Search for the cell housing the specified text and yield its [X, Y] center coordinate. 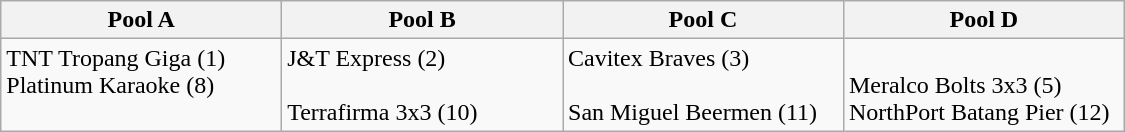
Pool C [702, 20]
Pool B [422, 20]
Meralco Bolts 3x3 (5) NorthPort Batang Pier (12) [984, 85]
Pool A [142, 20]
Cavitex Braves (3) San Miguel Beermen (11) [702, 85]
TNT Tropang Giga (1) Platinum Karaoke (8) [142, 85]
J&T Express (2) Terrafirma 3x3 (10) [422, 85]
Pool D [984, 20]
